Extract the [X, Y] coordinate from the center of the cell holding the provided text.  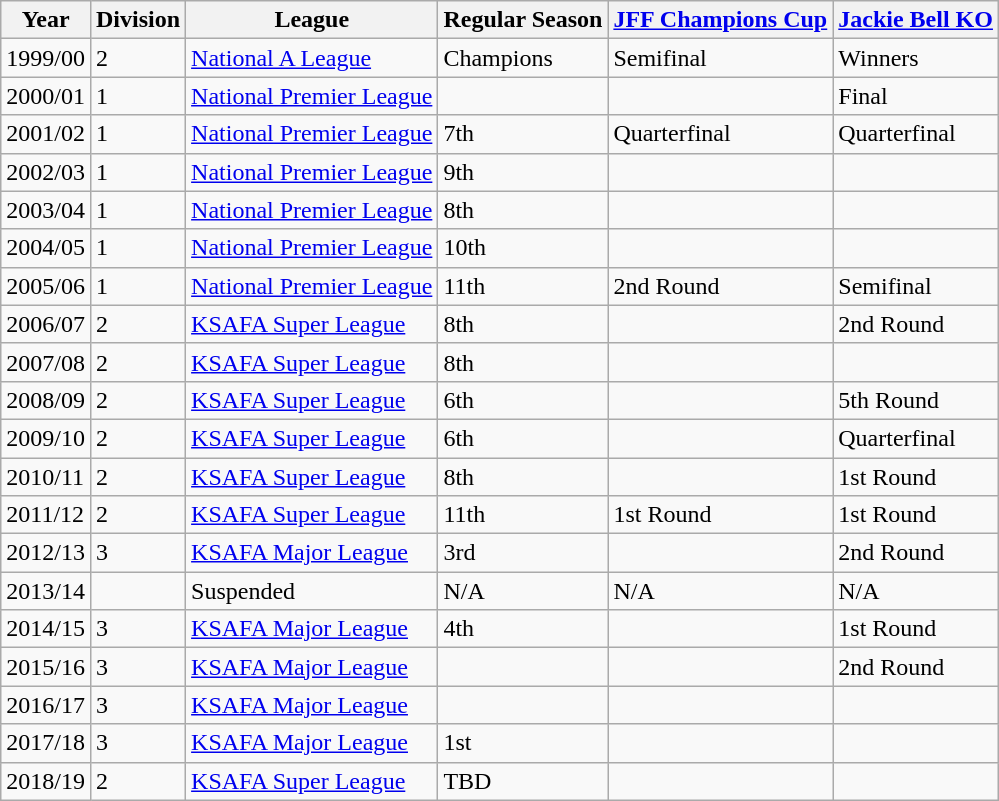
3rd [523, 553]
5th Round [916, 400]
2017/18 [46, 743]
9th [523, 172]
2008/09 [46, 400]
2009/10 [46, 438]
2012/13 [46, 553]
2001/02 [46, 134]
2007/08 [46, 362]
2005/06 [46, 286]
National A League [312, 58]
1st [523, 743]
2004/05 [46, 248]
10th [523, 248]
Winners [916, 58]
TBD [523, 781]
2010/11 [46, 477]
Division [138, 20]
2013/14 [46, 591]
2015/16 [46, 667]
2003/04 [46, 210]
Suspended [312, 591]
Jackie Bell KO [916, 20]
2014/15 [46, 629]
2016/17 [46, 705]
2011/12 [46, 515]
2002/03 [46, 172]
Champions [523, 58]
4th [523, 629]
JFF Champions Cup [720, 20]
Year [46, 20]
1999/00 [46, 58]
7th [523, 134]
2018/19 [46, 781]
2006/07 [46, 324]
Regular Season [523, 20]
2000/01 [46, 96]
Final [916, 96]
League [312, 20]
